Scan for the cell matching the given text and deliver its (x, y) coordinate at center. 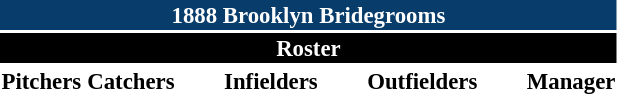
1888 Brooklyn Bridegrooms (308, 15)
Roster (308, 48)
